Locate the cell with the specified text and output its [x, y] center coordinate. 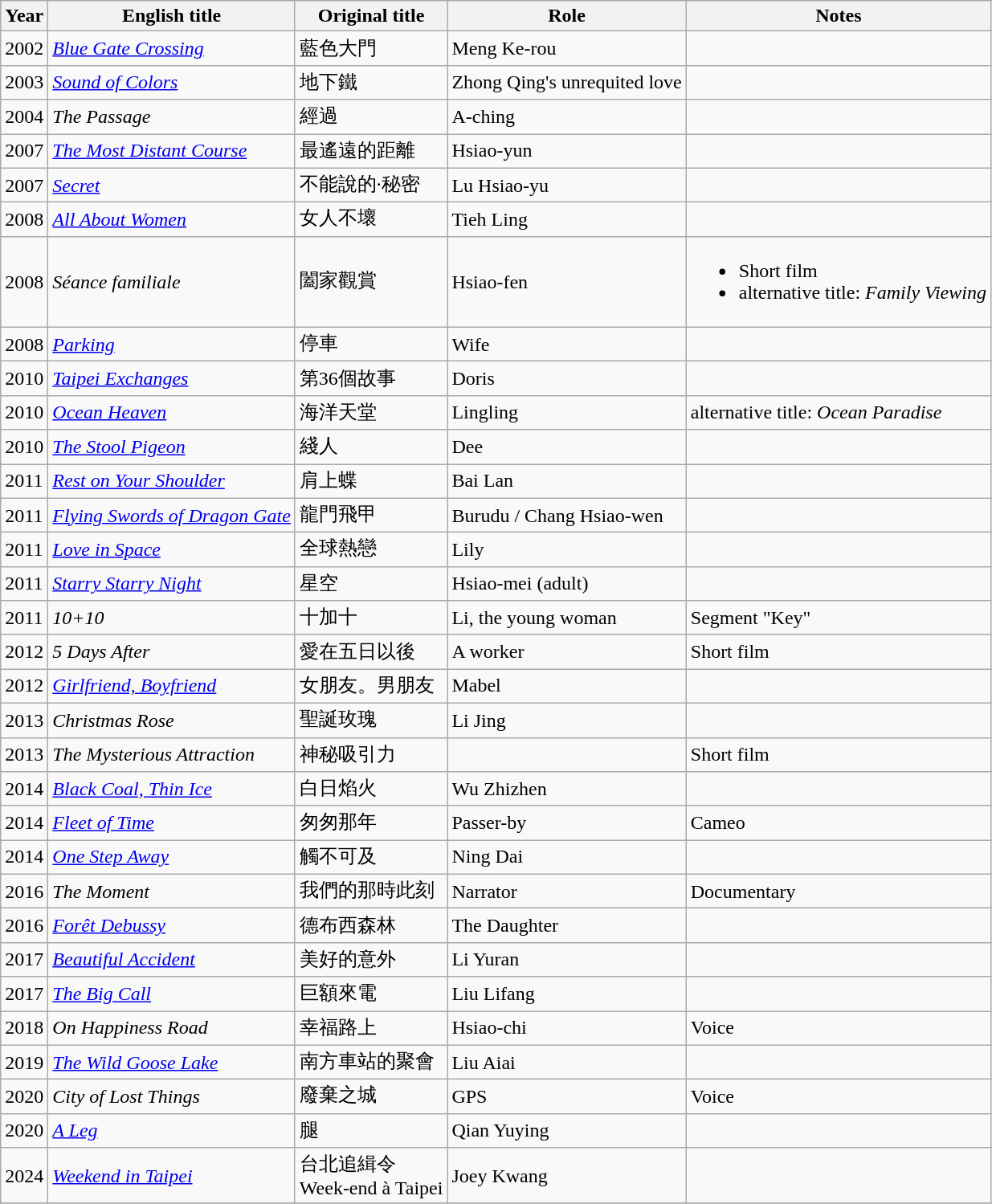
On Happiness Road [172, 1028]
第36個故事 [371, 379]
女朋友。男朋友 [371, 686]
Li, the young woman [567, 618]
Hsiao-yun [567, 151]
Liu Lifang [567, 994]
Ning Dai [567, 858]
全球熱戀 [371, 549]
alternative title: Ocean Paradise [839, 413]
2018 [24, 1028]
愛在五日以後 [371, 652]
Parking [172, 344]
Fleet of Time [172, 822]
Black Coal, Thin Ice [172, 789]
The Big Call [172, 994]
Wife [567, 344]
Bai Lan [567, 482]
闔家觀賞 [371, 281]
City of Lost Things [172, 1097]
神秘吸引力 [371, 755]
Segment "Key" [839, 618]
English title [172, 16]
5 Days After [172, 652]
星空 [371, 583]
Forêt Debussy [172, 925]
Sound of Colors [172, 82]
Weekend in Taipei [172, 1176]
腿 [371, 1131]
觸不可及 [371, 858]
Qian Yuying [567, 1131]
Zhong Qing's unrequited love [567, 82]
Starry Starry Night [172, 583]
經過 [371, 117]
Narrator [567, 892]
Li Jing [567, 720]
Secret [172, 185]
Cameo [839, 822]
Mabel [567, 686]
Hsiao-mei (adult) [567, 583]
綫人 [371, 447]
Flying Swords of Dragon Gate [172, 516]
白日焰火 [371, 789]
A worker [567, 652]
聖誕玫瑰 [371, 720]
Meng Ke-rou [567, 48]
Blue Gate Crossing [172, 48]
A-ching [567, 117]
One Step Away [172, 858]
不能說的·秘密 [371, 185]
The Most Distant Course [172, 151]
Ocean Heaven [172, 413]
Documentary [839, 892]
肩上蝶 [371, 482]
Beautiful Accident [172, 959]
Original title [371, 16]
Tieh Ling [567, 220]
Li Yuran [567, 959]
Short film alternative title: Family Viewing [839, 281]
Dee [567, 447]
海洋天堂 [371, 413]
Hsiao-fen [567, 281]
Joey Kwang [567, 1176]
德布西森林 [371, 925]
Lingling [567, 413]
Christmas Rose [172, 720]
台北追緝令Week-end à Taipei [371, 1176]
10+10 [172, 618]
The Wild Goose Lake [172, 1062]
巨額來電 [371, 994]
The Moment [172, 892]
廢棄之城 [371, 1097]
Role [567, 16]
2004 [24, 117]
地下鐵 [371, 82]
Taipei Exchanges [172, 379]
A Leg [172, 1131]
Rest on Your Shoulder [172, 482]
我們的那時此刻 [371, 892]
匆匆那年 [371, 822]
Love in Space [172, 549]
Year [24, 16]
All About Women [172, 220]
幸福路上 [371, 1028]
Liu Aiai [567, 1062]
Girlfriend, Boyfriend [172, 686]
Notes [839, 16]
2002 [24, 48]
Lu Hsiao-yu [567, 185]
Passer-by [567, 822]
最遙遠的距離 [371, 151]
Wu Zhizhen [567, 789]
GPS [567, 1097]
女人不壞 [371, 220]
2024 [24, 1176]
The Passage [172, 117]
Hsiao-chi [567, 1028]
美好的意外 [371, 959]
Doris [567, 379]
The Stool Pigeon [172, 447]
The Daughter [567, 925]
The Mysterious Attraction [172, 755]
Lily [567, 549]
十加十 [371, 618]
2019 [24, 1062]
藍色大門 [371, 48]
2003 [24, 82]
停車 [371, 344]
Séance familiale [172, 281]
龍門飛甲 [371, 516]
南方車站的聚會 [371, 1062]
Burudu / Chang Hsiao-wen [567, 516]
